Output the [x, y] coordinate of the center of the cell containing the given text.  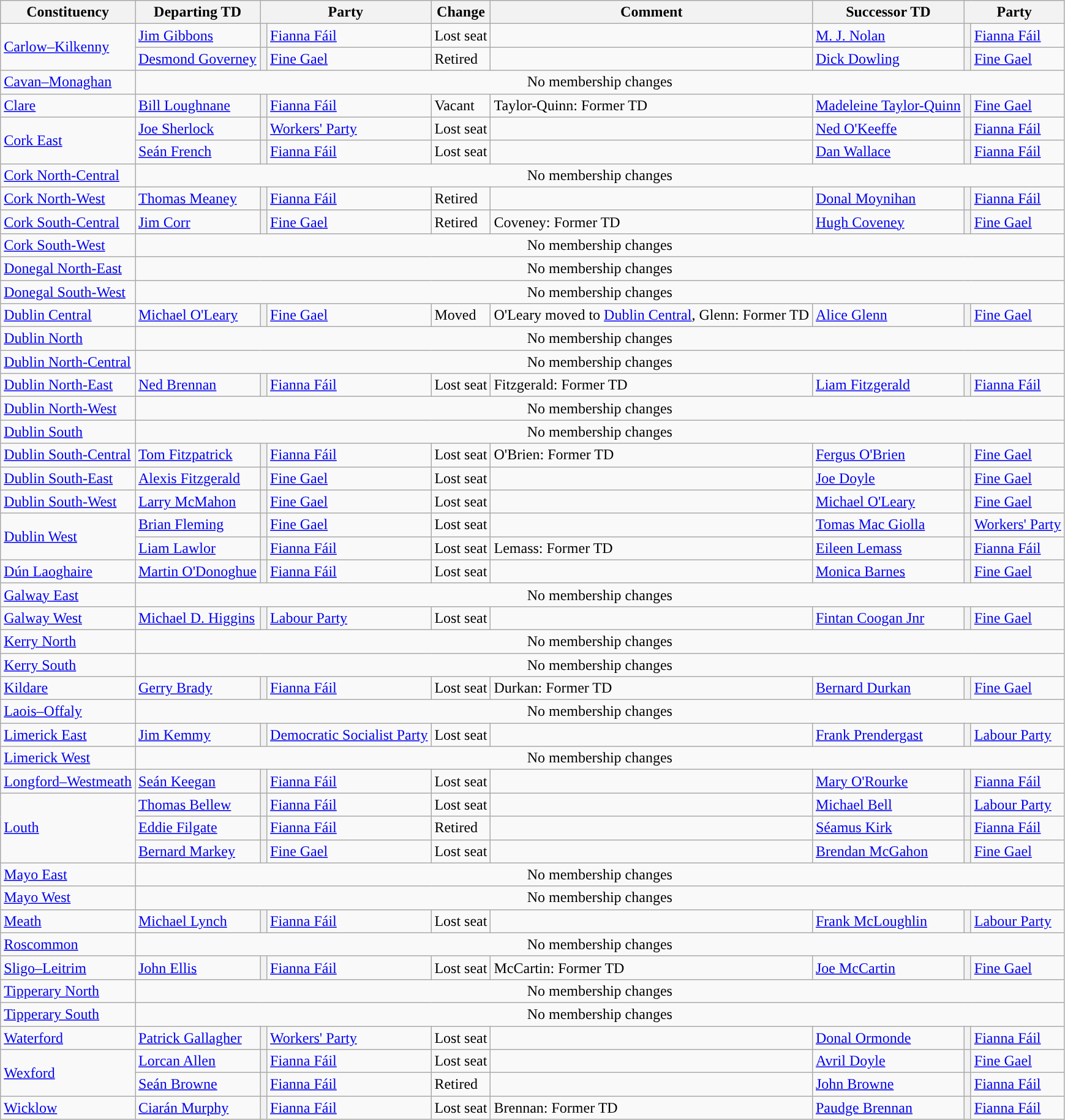
Dublin North [68, 339]
Fergus O'Brien [888, 455]
Joe Doyle [888, 478]
Meath [68, 921]
Cork South-Central [68, 222]
Moved [461, 315]
Kerry North [68, 641]
Taylor-Quinn: Former TD [652, 105]
Donegal North-East [68, 268]
Seán French [197, 152]
Limerick West [68, 758]
Liam Fitzgerald [888, 385]
Tomas Mac Giolla [888, 525]
Dick Dowling [888, 59]
Donegal South-West [68, 292]
Cork North-West [68, 198]
Galway West [68, 618]
John Browne [888, 1084]
Sligo–Leitrim [68, 968]
Fitzgerald: Former TD [652, 385]
Longford–Westmeath [68, 781]
Waterford [68, 1038]
Bernard Markey [197, 851]
Cork South-West [68, 245]
Ned O'Keeffe [888, 129]
Dan Wallace [888, 152]
Dublin South-East [68, 478]
Joe McCartin [888, 968]
Lorcan Allen [197, 1061]
Carlow–Kilkenny [68, 47]
Departing TD [197, 12]
Tipperary North [68, 991]
Fintan Coogan Jnr [888, 618]
Séamus Kirk [888, 828]
Comment [652, 12]
Dún Laoghaire [68, 571]
Mayo West [68, 898]
Roscommon [68, 944]
Dublin Central [68, 315]
Madeleine Taylor-Quinn [888, 105]
Gerry Brady [197, 688]
Brennan: Former TD [652, 1108]
Dublin South-West [68, 502]
Seán Keegan [197, 781]
Tipperary South [68, 1014]
Dublin West [68, 536]
Alexis Fitzgerald [197, 478]
Paudge Brennan [888, 1108]
John Ellis [197, 968]
Ciarán Murphy [197, 1108]
Durkan: Former TD [652, 688]
Brendan McGahon [888, 851]
Laois–Offaly [68, 712]
Dublin North-Central [68, 362]
Thomas Meaney [197, 198]
Hugh Coveney [888, 222]
Liam Lawlor [197, 548]
Dublin North-East [68, 385]
Clare [68, 105]
Kildare [68, 688]
Donal Ormonde [888, 1038]
Thomas Bellew [197, 805]
Successor TD [888, 12]
Michael Bell [888, 805]
Frank Prendergast [888, 735]
Martin O'Donoghue [197, 571]
Frank McLoughlin [888, 921]
Brian Fleming [197, 525]
Michael D. Higgins [197, 618]
Donal Moynihan [888, 198]
Cork North-Central [68, 175]
Democratic Socialist Party [349, 735]
Dublin South [68, 432]
Tom Fitzpatrick [197, 455]
Coveney: Former TD [652, 222]
M. J. Nolan [888, 36]
McCartin: Former TD [652, 968]
Jim Gibbons [197, 36]
O'Brien: Former TD [652, 455]
Seán Browne [197, 1084]
Wicklow [68, 1108]
O'Leary moved to Dublin Central, Glenn: Former TD [652, 315]
Patrick Gallagher [197, 1038]
Desmond Governey [197, 59]
Mayo East [68, 874]
Constituency [68, 12]
Larry McMahon [197, 502]
Bill Loughnane [197, 105]
Eddie Filgate [197, 828]
Vacant [461, 105]
Avril Doyle [888, 1061]
Galway East [68, 595]
Dublin North-West [68, 408]
Jim Kemmy [197, 735]
Louth [68, 828]
Michael Lynch [197, 921]
Monica Barnes [888, 571]
Cavan–Monaghan [68, 82]
Eileen Lemass [888, 548]
Joe Sherlock [197, 129]
Cork East [68, 140]
Alice Glenn [888, 315]
Ned Brennan [197, 385]
Wexford [68, 1073]
Kerry South [68, 664]
Dublin South-Central [68, 455]
Change [461, 12]
Bernard Durkan [888, 688]
Mary O'Rourke [888, 781]
Jim Corr [197, 222]
Lemass: Former TD [652, 548]
Limerick East [68, 735]
